Return (x, y) of the center of cell containing provided text 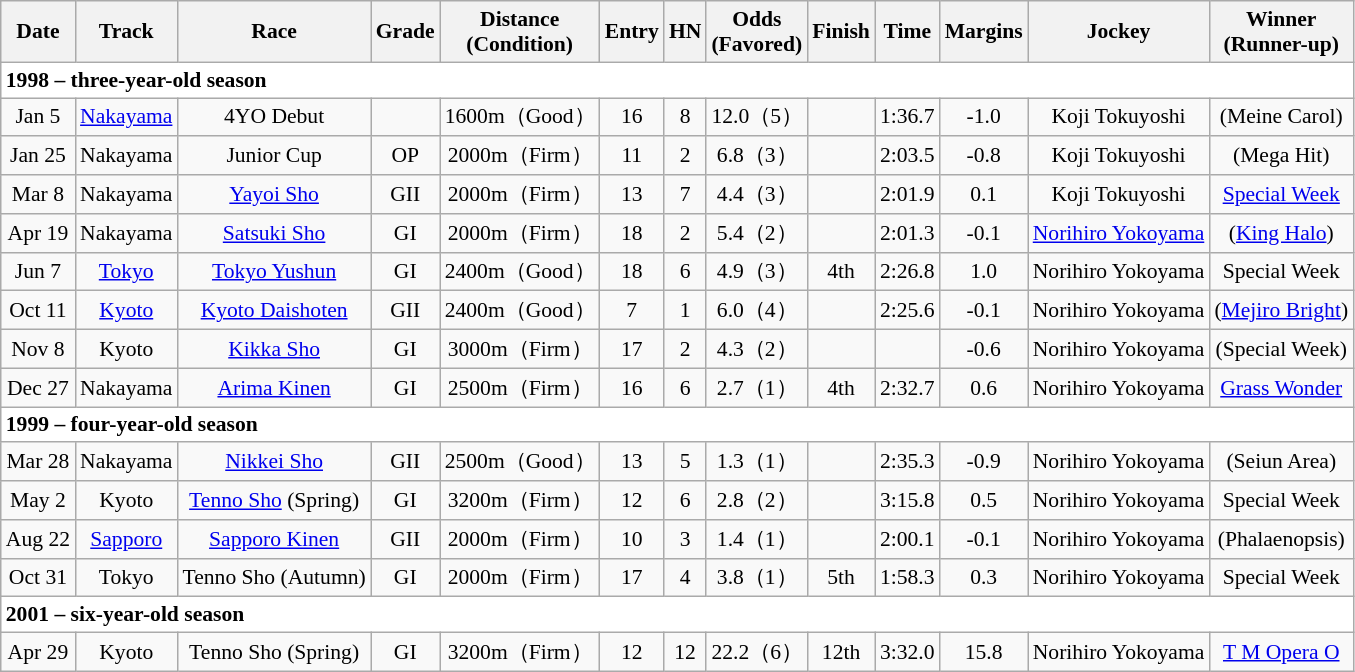
1:58.3 (908, 578)
3.8（1） (756, 578)
Kyoto Daishoten (274, 310)
Oct 31 (38, 578)
OP (406, 156)
Jan 25 (38, 156)
(Mega Hit) (1281, 156)
Margins (984, 32)
Yayoi Sho (274, 194)
Apr 19 (38, 234)
Grass Wonder (1281, 388)
3:15.8 (908, 500)
Arima Kinen (274, 388)
-0.9 (984, 462)
22.2（6） (756, 652)
Winner(Runner-up) (1281, 32)
1.4（1） (756, 540)
0.3 (984, 578)
3 (686, 540)
3:32.0 (908, 652)
6.8（3） (756, 156)
10 (632, 540)
Dec 27 (38, 388)
Date (38, 32)
3000m（Firm） (520, 350)
Race (274, 32)
2:25.6 (908, 310)
May 2 (38, 500)
(Phalaenopsis) (1281, 540)
0.5 (984, 500)
4.9（3） (756, 272)
2:01.3 (908, 234)
0.6 (984, 388)
Mar 8 (38, 194)
(Special Week) (1281, 350)
Track (126, 32)
2:03.5 (908, 156)
1998 – three-year-old season (677, 80)
1999 – four-year-old season (677, 425)
2:01.9 (908, 194)
Tokyo Yushun (274, 272)
Sapporo (126, 540)
Jockey (1119, 32)
11 (632, 156)
5 (686, 462)
12th (841, 652)
T M Opera O (1281, 652)
-1.0 (984, 118)
Jun 7 (38, 272)
2001 – six-year-old season (677, 615)
0.1 (984, 194)
4.4（3） (756, 194)
-0.6 (984, 350)
Tenno Sho (Autumn) (274, 578)
4 (686, 578)
5.4（2） (756, 234)
Kikka Sho (274, 350)
Distance(Condition) (520, 32)
1:36.7 (908, 118)
Apr 29 (38, 652)
2:35.3 (908, 462)
Grade (406, 32)
8 (686, 118)
Sapporo Kinen (274, 540)
5th (841, 578)
(Mejiro Bright) (1281, 310)
12.0（5） (756, 118)
Nikkei Sho (274, 462)
2:32.7 (908, 388)
15.8 (984, 652)
Time (908, 32)
Satsuki Sho (274, 234)
Junior Cup (274, 156)
Jan 5 (38, 118)
Nov 8 (38, 350)
Entry (632, 32)
2500m（Good） (520, 462)
(Meine Carol) (1281, 118)
HN (686, 32)
4.3（2） (756, 350)
2500m（Firm） (520, 388)
(Seiun Area) (1281, 462)
(King Halo) (1281, 234)
1600m（Good） (520, 118)
1.3（1） (756, 462)
6.0（4） (756, 310)
1 (686, 310)
2.7（1） (756, 388)
2:26.8 (908, 272)
Mar 28 (38, 462)
Oct 11 (38, 310)
Finish (841, 32)
Aug 22 (38, 540)
-0.8 (984, 156)
2.8（2） (756, 500)
4YO Debut (274, 118)
1.0 (984, 272)
Odds(Favored) (756, 32)
2:00.1 (908, 540)
